For the text-containing cell, return its midpoint in (X, Y) coordinate format. 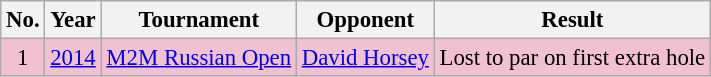
Opponent (365, 20)
Year (73, 20)
1 (23, 58)
Tournament (198, 20)
No. (23, 20)
Lost to par on first extra hole (572, 58)
2014 (73, 58)
M2M Russian Open (198, 58)
Result (572, 20)
David Horsey (365, 58)
